Return the [x, y] coordinate for the center point of the cell that contains the specified text.  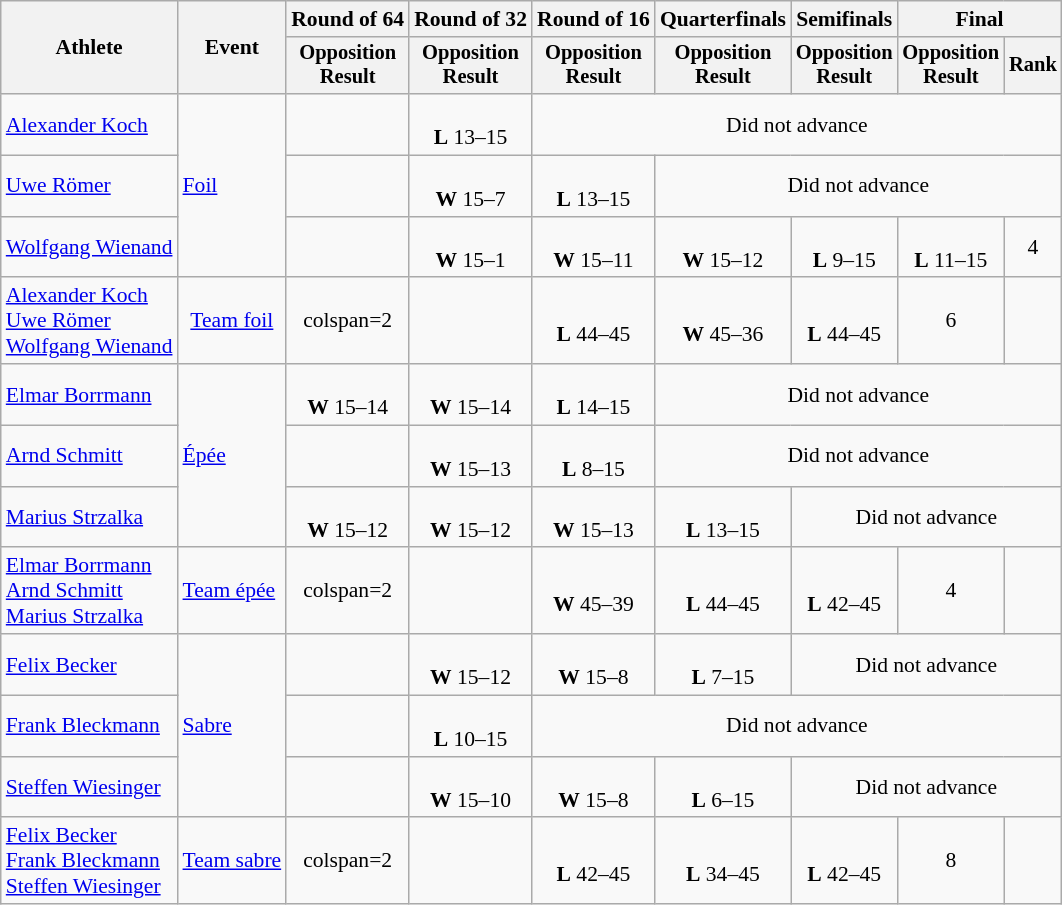
Event [232, 48]
Felix Becker [90, 664]
Felix BeckerFrank BleckmannSteffen Wiesinger [90, 862]
W 15–10 [470, 788]
Alexander Koch [90, 124]
L 11–15 [950, 248]
L 14–15 [594, 394]
W 45–39 [594, 592]
8 [950, 862]
6 [950, 322]
Uwe Römer [90, 186]
Quarterfinals [723, 19]
Final [979, 19]
Round of 64 [348, 19]
L 6–15 [723, 788]
Épée [232, 456]
Foil [232, 186]
Team foil [232, 322]
Steffen Wiesinger [90, 788]
W 15–7 [470, 186]
W 45–36 [723, 322]
W 15–11 [594, 248]
L 34–45 [723, 862]
Frank Bleckmann [90, 726]
L 8–15 [594, 456]
Team épée [232, 592]
L 10–15 [470, 726]
Round of 16 [594, 19]
Rank [1033, 66]
Alexander KochUwe RömerWolfgang Wienand [90, 322]
Arnd Schmitt [90, 456]
Elmar BorrmannArnd SchmittMarius Strzalka [90, 592]
Semifinals [844, 19]
W 15–1 [470, 248]
Sabre [232, 726]
Elmar Borrmann [90, 394]
Marius Strzalka [90, 518]
Wolfgang Wienand [90, 248]
L 9–15 [844, 248]
Team sabre [232, 862]
Round of 32 [470, 19]
L 7–15 [723, 664]
Athlete [90, 48]
